Pinpoint the cell where the given text exists, returning its (x, y) midpoint coordinate. 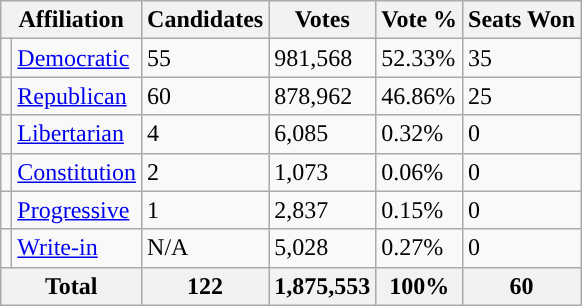
Seats Won (522, 20)
100% (420, 286)
2 (206, 172)
Republican (77, 96)
0.32% (420, 134)
981,568 (322, 58)
Write-in (77, 248)
0.15% (420, 210)
1 (206, 210)
Democratic (77, 58)
46.86% (420, 96)
Total (72, 286)
25 (522, 96)
6,085 (322, 134)
Affiliation (72, 20)
878,962 (322, 96)
N/A (206, 248)
1,073 (322, 172)
55 (206, 58)
0.27% (420, 248)
Constitution (77, 172)
35 (522, 58)
Vote % (420, 20)
2,837 (322, 210)
122 (206, 286)
Candidates (206, 20)
1,875,553 (322, 286)
Progressive (77, 210)
0.06% (420, 172)
5,028 (322, 248)
Libertarian (77, 134)
52.33% (420, 58)
4 (206, 134)
Votes (322, 20)
